Capture the cell that displays the provided text and extract its [x, y] central coordinate. 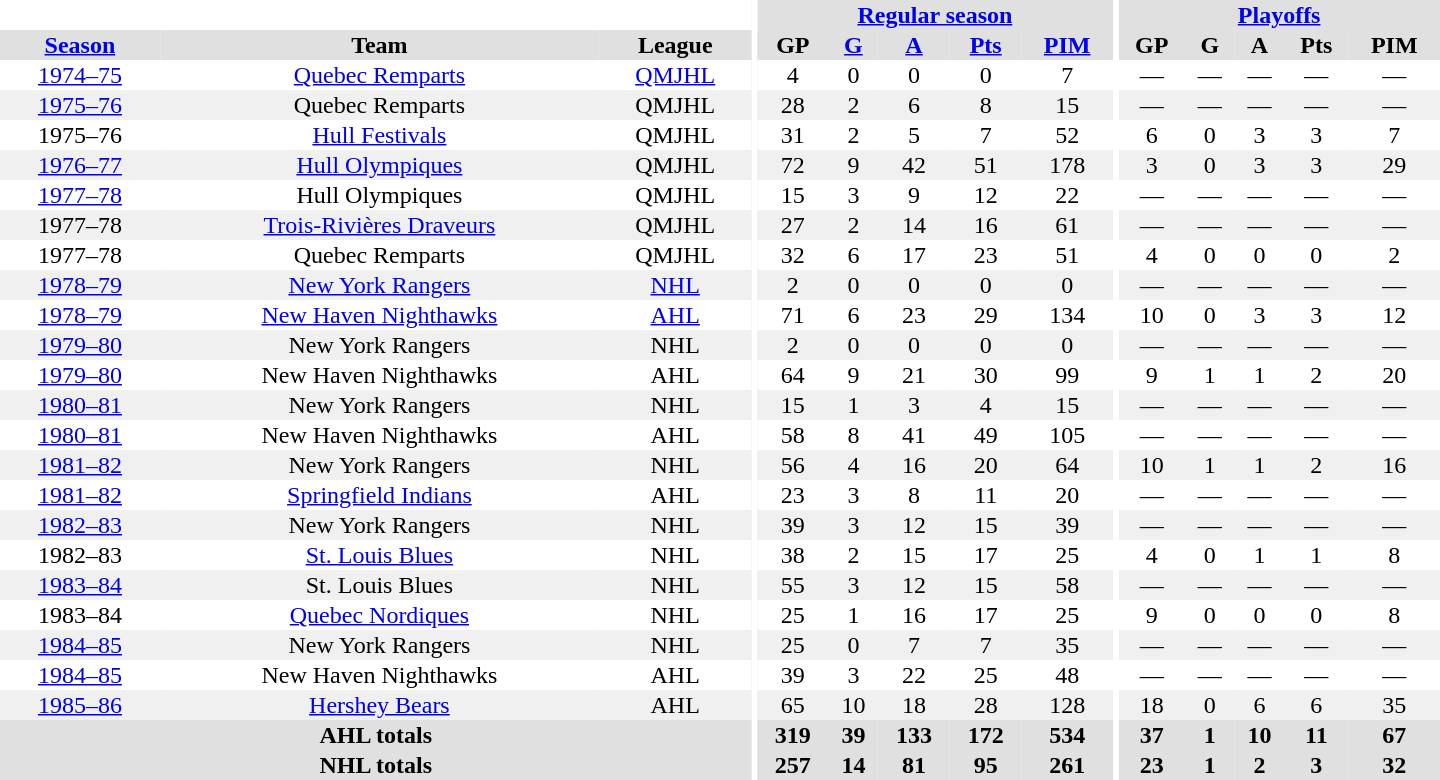
71 [793, 315]
65 [793, 705]
27 [793, 225]
Team [380, 45]
81 [914, 765]
31 [793, 135]
Playoffs [1279, 15]
72 [793, 165]
133 [914, 735]
21 [914, 375]
128 [1068, 705]
48 [1068, 675]
Regular season [935, 15]
56 [793, 465]
178 [1068, 165]
Trois-Rivières Draveurs [380, 225]
Quebec Nordiques [380, 615]
319 [793, 735]
1974–75 [80, 75]
30 [986, 375]
55 [793, 585]
99 [1068, 375]
534 [1068, 735]
67 [1394, 735]
League [676, 45]
NHL totals [376, 765]
261 [1068, 765]
1976–77 [80, 165]
42 [914, 165]
52 [1068, 135]
105 [1068, 435]
Springfield Indians [380, 495]
257 [793, 765]
49 [986, 435]
134 [1068, 315]
37 [1152, 735]
1985–86 [80, 705]
61 [1068, 225]
38 [793, 555]
172 [986, 735]
AHL totals [376, 735]
Hull Festivals [380, 135]
Hershey Bears [380, 705]
Season [80, 45]
95 [986, 765]
41 [914, 435]
5 [914, 135]
